Capture the cell that displays the provided text and extract its (x, y) central coordinate. 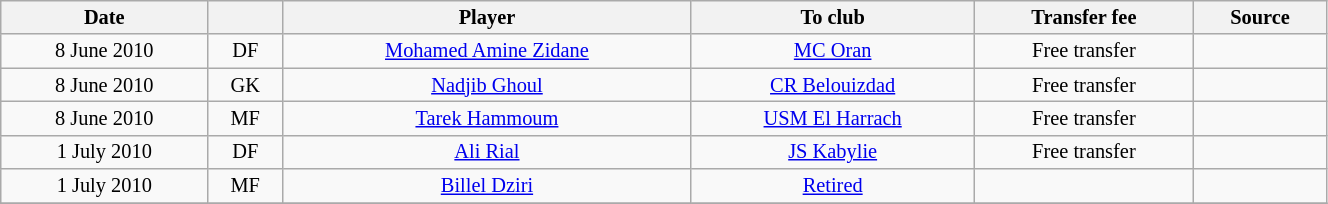
Player (488, 17)
To club (832, 17)
USM El Harrach (832, 118)
Date (104, 17)
Mohamed Amine Zidane (488, 51)
Retired (832, 186)
MC Oran (832, 51)
Billel Dziri (488, 186)
Ali Rial (488, 152)
Source (1260, 17)
Tarek Hammoum (488, 118)
Transfer fee (1084, 17)
Nadjib Ghoul (488, 85)
CR Belouizdad (832, 85)
GK (246, 85)
JS Kabylie (832, 152)
